For the text-containing cell, return its midpoint in [x, y] coordinate format. 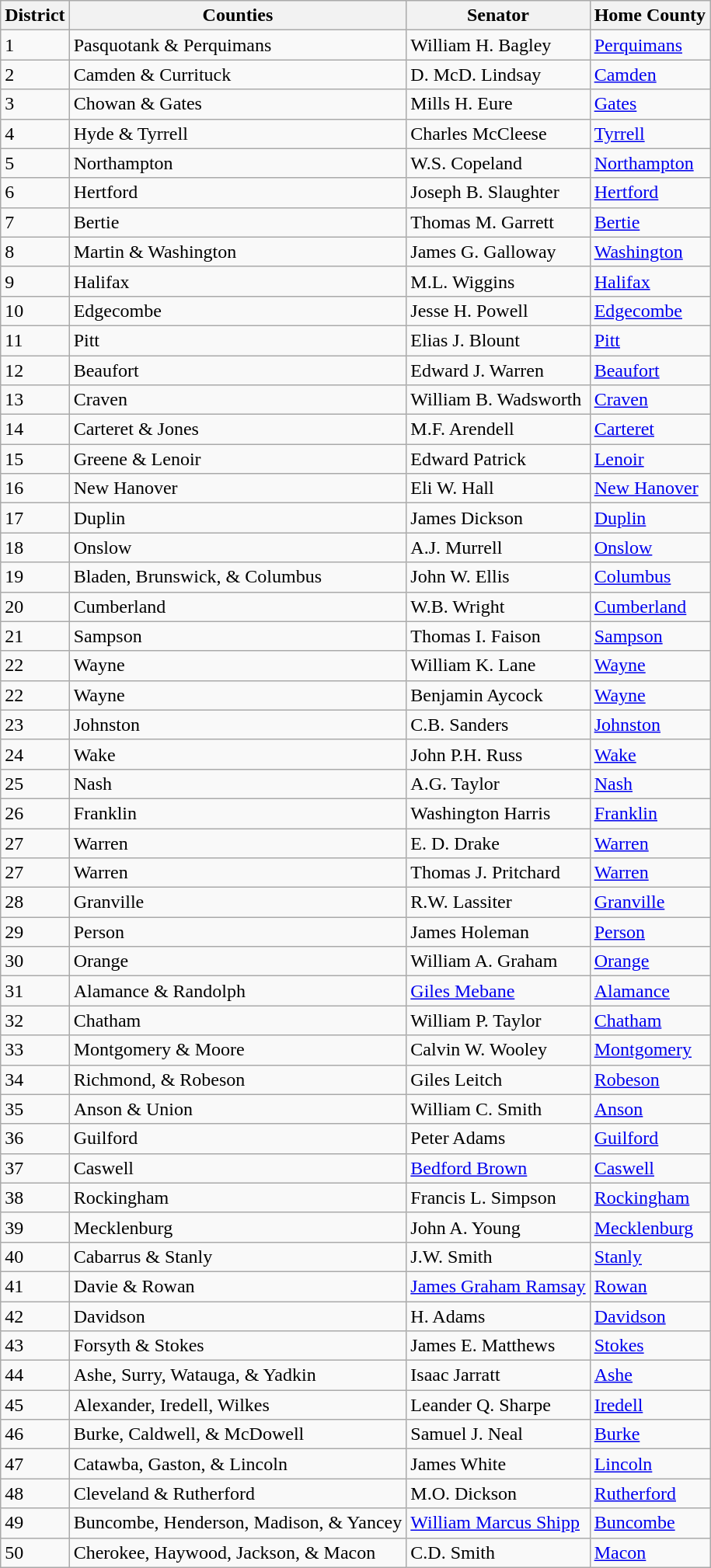
50 [35, 1552]
Cleveland & Rutherford [238, 1493]
5 [35, 163]
47 [35, 1464]
Forsyth & Stokes [238, 1346]
James White [498, 1464]
4 [35, 134]
Edward Patrick [498, 459]
24 [35, 754]
John W. Ellis [498, 577]
James Holeman [498, 932]
C.B. Sanders [498, 725]
W.S. Copeland [498, 163]
34 [35, 1080]
32 [35, 1020]
John A. Young [498, 1227]
Leander Q. Sharpe [498, 1405]
J.W. Smith [498, 1257]
16 [35, 488]
37 [35, 1168]
Jesse H. Powell [498, 311]
46 [35, 1434]
15 [35, 459]
14 [35, 429]
Anson & Union [238, 1109]
A.J. Murrell [498, 548]
Thomas J. Pritchard [498, 873]
28 [35, 902]
Perquimans [650, 45]
Peter Adams [498, 1139]
Hyde & Tyrrell [238, 134]
Joseph B. Slaughter [498, 193]
Isaac Jarratt [498, 1375]
Washington [650, 252]
29 [35, 932]
Martin & Washington [238, 252]
M.F. Arendell [498, 429]
William B. Wadsworth [498, 400]
Bedford Brown [498, 1168]
18 [35, 548]
Robeson [650, 1080]
Eli W. Hall [498, 488]
Ashe, Surry, Watauga, & Yadkin [238, 1375]
Lenoir [650, 459]
John P.H. Russ [498, 754]
49 [35, 1523]
39 [35, 1227]
Buncombe, Henderson, Madison, & Yancey [238, 1523]
Ashe [650, 1375]
6 [35, 193]
Columbus [650, 577]
Pasquotank & Perquimans [238, 45]
12 [35, 370]
R.W. Lassiter [498, 902]
Cherokee, Haywood, Jackson, & Macon [238, 1552]
James Dickson [498, 518]
Greene & Lenoir [238, 459]
Charles McCleese [498, 134]
10 [35, 311]
Francis L. Simpson [498, 1198]
Thomas I. Faison [498, 636]
Benjamin Aycock [498, 695]
Giles Leitch [498, 1080]
43 [35, 1346]
21 [35, 636]
48 [35, 1493]
William H. Bagley [498, 45]
Montgomery & Moore [238, 1050]
Calvin W. Wooley [498, 1050]
19 [35, 577]
41 [35, 1286]
Mills H. Eure [498, 104]
Elias J. Blount [498, 340]
William K. Lane [498, 666]
23 [35, 725]
38 [35, 1198]
Alamance [650, 991]
Davie & Rowan [238, 1286]
Alexander, Iredell, Wilkes [238, 1405]
Rutherford [650, 1493]
11 [35, 340]
Richmond, & Robeson [238, 1080]
Carteret [650, 429]
8 [35, 252]
Catawba, Gaston, & Lincoln [238, 1464]
C.D. Smith [498, 1552]
45 [35, 1405]
District [35, 16]
Chowan & Gates [238, 104]
W.B. Wright [498, 607]
Alamance & Randolph [238, 991]
Stokes [650, 1346]
Thomas M. Garrett [498, 222]
26 [35, 813]
Gates [650, 104]
Anson [650, 1109]
25 [35, 784]
H. Adams [498, 1316]
17 [35, 518]
E. D. Drake [498, 843]
James E. Matthews [498, 1346]
Edward J. Warren [498, 370]
2 [35, 75]
30 [35, 961]
42 [35, 1316]
13 [35, 400]
1 [35, 45]
Camden & Currituck [238, 75]
William C. Smith [498, 1109]
M.O. Dickson [498, 1493]
Lincoln [650, 1464]
M.L. Wiggins [498, 281]
Bladen, Brunswick, & Columbus [238, 577]
Stanly [650, 1257]
31 [35, 991]
Rowan [650, 1286]
33 [35, 1050]
Burke [650, 1434]
Tyrrell [650, 134]
James G. Galloway [498, 252]
Cabarrus & Stanly [238, 1257]
Montgomery [650, 1050]
7 [35, 222]
William Marcus Shipp [498, 1523]
D. McD. Lindsay [498, 75]
3 [35, 104]
Iredell [650, 1405]
Carteret & Jones [238, 429]
Samuel J. Neal [498, 1434]
Macon [650, 1552]
Burke, Caldwell, & McDowell [238, 1434]
36 [35, 1139]
20 [35, 607]
Buncombe [650, 1523]
40 [35, 1257]
Washington Harris [498, 813]
Home County [650, 16]
William A. Graham [498, 961]
Camden [650, 75]
A.G. Taylor [498, 784]
Giles Mebane [498, 991]
William P. Taylor [498, 1020]
Counties [238, 16]
James Graham Ramsay [498, 1286]
44 [35, 1375]
9 [35, 281]
Senator [498, 16]
35 [35, 1109]
